Return the [X, Y] coordinate for the center point of the cell that contains the specified text.  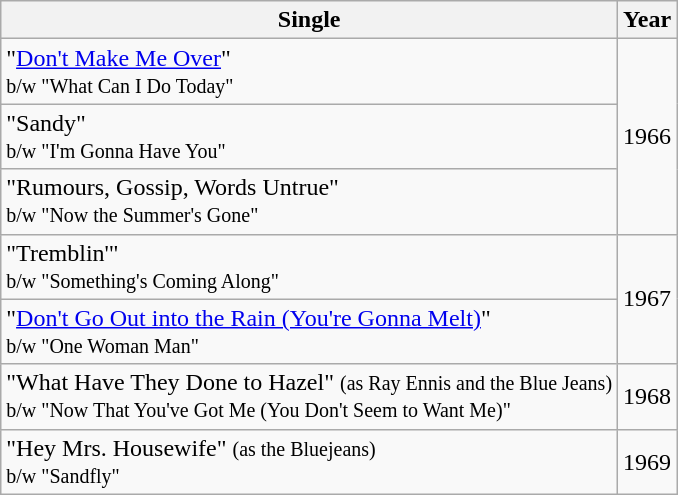
"What Have They Done to Hazel" (as Ray Ennis and the Blue Jeans)b/w "Now That You've Got Me (You Don't Seem to Want Me)" [310, 396]
1968 [648, 396]
Year [648, 20]
"Hey Mrs. Housewife" (as the Bluejeans)b/w "Sandfly" [310, 462]
1967 [648, 299]
"Don't Go Out into the Rain (You're Gonna Melt)"b/w "One Woman Man" [310, 332]
"Sandy"b/w "I'm Gonna Have You" [310, 136]
Single [310, 20]
1969 [648, 462]
"Rumours, Gossip, Words Untrue"b/w "Now the Summer's Gone" [310, 202]
"Tremblin'"b/w "Something's Coming Along" [310, 266]
1966 [648, 136]
"Don't Make Me Over"b/w "What Can I Do Today" [310, 72]
